Find where the given text appears and provide that cell's center as [X, Y] coordinate. 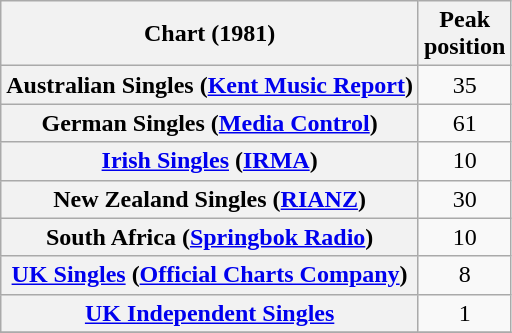
German Singles (Media Control) [210, 123]
Chart (1981) [210, 34]
New Zealand Singles (RIANZ) [210, 199]
30 [464, 199]
Irish Singles (IRMA) [210, 161]
35 [464, 85]
South Africa (Springbok Radio) [210, 237]
61 [464, 123]
1 [464, 313]
UK Independent Singles [210, 313]
UK Singles (Official Charts Company) [210, 275]
Australian Singles (Kent Music Report) [210, 85]
Peakposition [464, 34]
8 [464, 275]
